Capture the cell that displays the provided text and extract its (x, y) central coordinate. 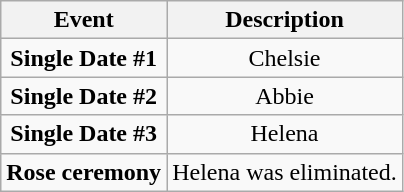
Description (285, 20)
Single Date #2 (84, 96)
Abbie (285, 96)
Helena was eliminated. (285, 172)
Helena (285, 134)
Single Date #3 (84, 134)
Rose ceremony (84, 172)
Chelsie (285, 58)
Event (84, 20)
Single Date #1 (84, 58)
